Search for the cell housing the specified text and yield its (x, y) center coordinate. 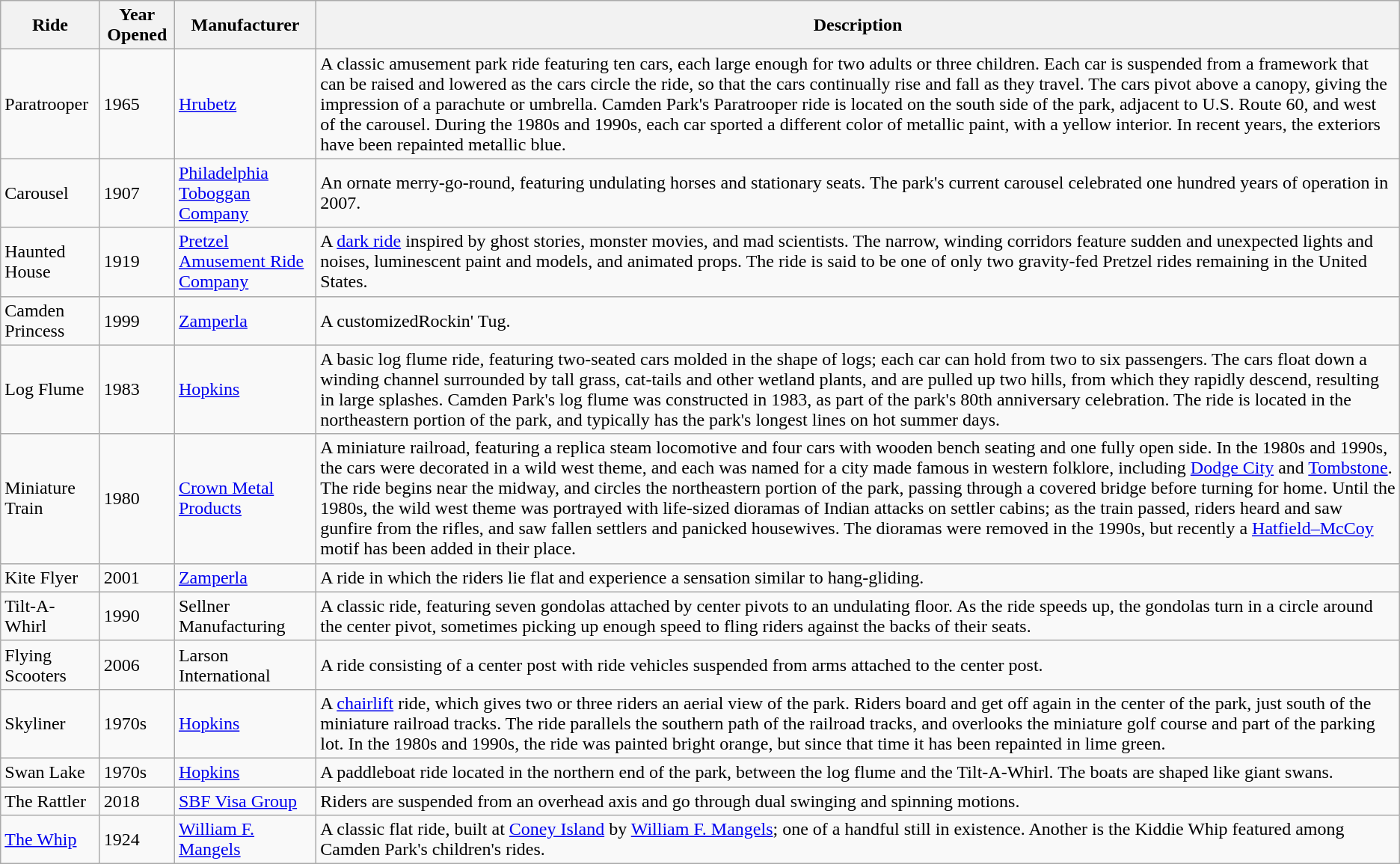
1965 (137, 104)
Philadelphia Toboggan Company (245, 193)
Swan Lake (50, 772)
A ride consisting of a center post with ride vehicles suspended from arms attached to the center post. (859, 664)
Hrubetz (245, 104)
Paratrooper (50, 104)
Sellner Manufacturing (245, 616)
1919 (137, 262)
A customizedRockin' Tug. (859, 320)
A ride in which the riders lie flat and experience a sensation similar to hang-gliding. (859, 577)
Tilt-A-Whirl (50, 616)
Ride (50, 25)
Flying Scooters (50, 664)
SBF Visa Group (245, 801)
Description (859, 25)
1924 (137, 839)
William F. Mangels (245, 839)
1999 (137, 320)
The Rattler (50, 801)
2001 (137, 577)
A paddleboat ride located in the northern end of the park, between the log flume and the Tilt-A-Whirl. The boats are shaped like giant swans. (859, 772)
1980 (137, 498)
Manufacturer (245, 25)
Larson International (245, 664)
Pretzel Amusement Ride Company (245, 262)
Crown Metal Products (245, 498)
Riders are suspended from an overhead axis and go through dual swinging and spinning motions. (859, 801)
Log Flume (50, 389)
Skyliner (50, 723)
2018 (137, 801)
1990 (137, 616)
Kite Flyer (50, 577)
2006 (137, 664)
Camden Princess (50, 320)
The Whip (50, 839)
1907 (137, 193)
Haunted House (50, 262)
Carousel (50, 193)
1983 (137, 389)
Miniature Train (50, 498)
Year Opened (137, 25)
